For the text-containing cell, return its midpoint in (X, Y) coordinate format. 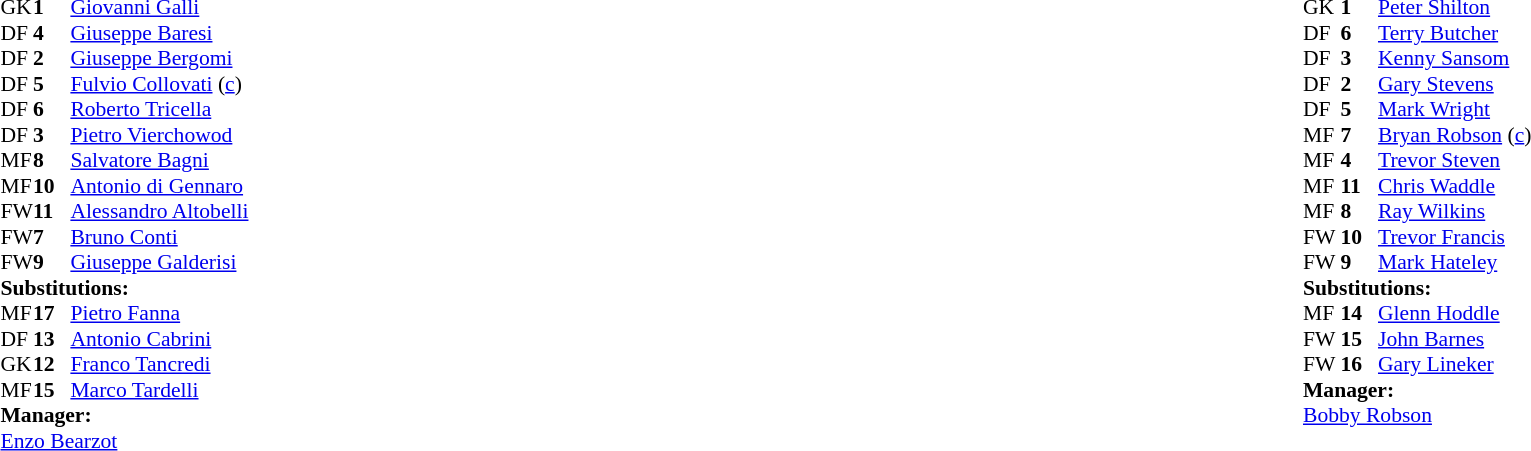
Fulvio Collovati (c) (159, 84)
Antonio di Gennaro (159, 186)
Kenny Sansom (1454, 59)
GK (16, 365)
16 (1359, 365)
Giuseppe Baresi (159, 33)
John Barnes (1454, 339)
Gary Lineker (1454, 365)
Roberto Tricella (159, 109)
Trevor Steven (1454, 161)
Trevor Francis (1454, 237)
Mark Wright (1454, 109)
Bobby Robson (1417, 415)
Pietro Vierchowod (159, 135)
Glenn Hoddle (1454, 313)
Giuseppe Bergomi (159, 59)
Bryan Robson (c) (1454, 135)
17 (52, 313)
Franco Tancredi (159, 365)
Ray Wilkins (1454, 211)
Chris Waddle (1454, 186)
Antonio Cabrini (159, 339)
Mark Hateley (1454, 263)
Bruno Conti (159, 237)
12 (52, 365)
Alessandro Altobelli (159, 211)
Marco Tardelli (159, 390)
14 (1359, 313)
Gary Stevens (1454, 84)
Pietro Fanna (159, 313)
Salvatore Bagni (159, 161)
Giuseppe Galderisi (159, 263)
13 (52, 339)
Terry Butcher (1454, 33)
